Pinpoint the cell where the given text exists, returning its [X, Y] midpoint coordinate. 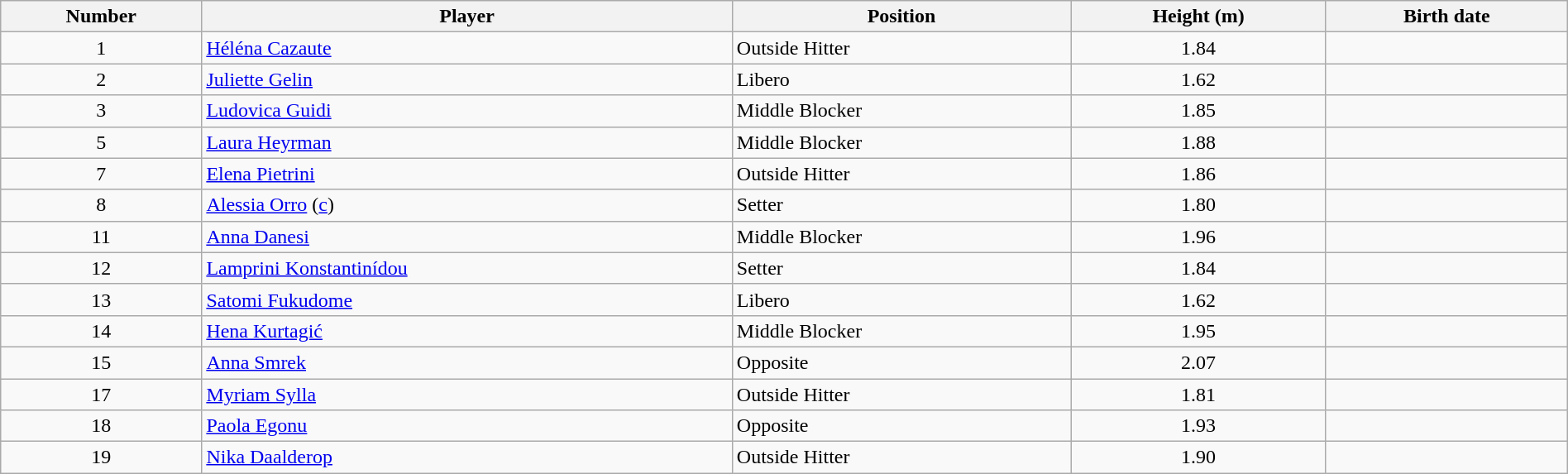
19 [101, 457]
1.86 [1199, 174]
5 [101, 142]
1.80 [1199, 205]
1.88 [1199, 142]
8 [101, 205]
17 [101, 395]
18 [101, 426]
2.07 [1199, 362]
Ludovica Guidi [466, 111]
1.93 [1199, 426]
11 [101, 237]
Juliette Gelin [466, 79]
12 [101, 268]
Number [101, 17]
Anna Danesi [466, 237]
2 [101, 79]
Satomi Fukudome [466, 299]
Héléna Cazaute [466, 48]
Alessia Orro (c) [466, 205]
1.96 [1199, 237]
Paola Egonu [466, 426]
Player [466, 17]
Lamprini Konstantinídou [466, 268]
3 [101, 111]
Hena Kurtagić [466, 331]
7 [101, 174]
Myriam Sylla [466, 395]
Anna Smrek [466, 362]
1 [101, 48]
Laura Heyrman [466, 142]
1.95 [1199, 331]
15 [101, 362]
1.90 [1199, 457]
1.85 [1199, 111]
14 [101, 331]
Birth date [1446, 17]
Elena Pietrini [466, 174]
13 [101, 299]
Height (m) [1199, 17]
1.81 [1199, 395]
Position [901, 17]
Nika Daalderop [466, 457]
